Find where the given text appears and provide that cell's center as [X, Y] coordinate. 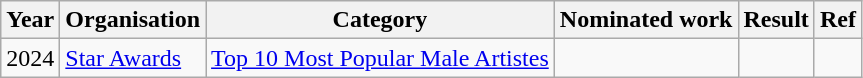
Year [30, 20]
2024 [30, 58]
Ref [838, 20]
Top 10 Most Popular Male Artistes [380, 58]
Organisation [133, 20]
Result [776, 20]
Category [380, 20]
Star Awards [133, 58]
Nominated work [646, 20]
